Locate the cell with the specified text and output its (X, Y) center coordinate. 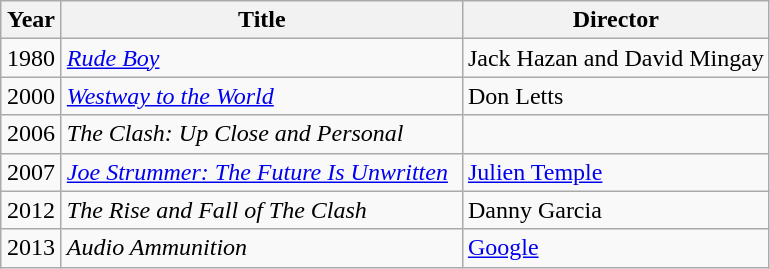
Danny Garcia (616, 210)
Julien Temple (616, 172)
2007 (32, 172)
The Rise and Fall of The Clash (262, 210)
Joe Strummer: The Future Is Unwritten (262, 172)
Year (32, 20)
Rude Boy (262, 58)
2006 (32, 134)
2012 (32, 210)
Google (616, 248)
2013 (32, 248)
The Clash: Up Close and Personal (262, 134)
2000 (32, 96)
Audio Ammunition (262, 248)
Westway to the World (262, 96)
1980 (32, 58)
Jack Hazan and David Mingay (616, 58)
Title (262, 20)
Don Letts (616, 96)
Director (616, 20)
